Return the (x, y) coordinate for the center point of the cell that contains the specified text.  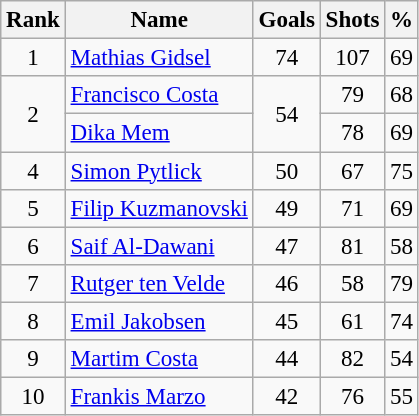
Martim Costa (159, 359)
10 (33, 397)
61 (352, 322)
107 (352, 58)
75 (402, 171)
Name (159, 20)
9 (33, 359)
76 (352, 397)
44 (286, 359)
Goals (286, 20)
Emil Jakobsen (159, 322)
Saif Al-Dawani (159, 246)
5 (33, 209)
47 (286, 246)
8 (33, 322)
Mathias Gidsel (159, 58)
50 (286, 171)
46 (286, 284)
Frankis Marzo (159, 397)
Rutger ten Velde (159, 284)
45 (286, 322)
6 (33, 246)
Dika Mem (159, 133)
1 (33, 58)
55 (402, 397)
4 (33, 171)
81 (352, 246)
2 (33, 114)
Filip Kuzmanovski (159, 209)
49 (286, 209)
% (402, 20)
7 (33, 284)
71 (352, 209)
67 (352, 171)
Rank (33, 20)
Simon Pytlick (159, 171)
82 (352, 359)
68 (402, 95)
Shots (352, 20)
Francisco Costa (159, 95)
78 (352, 133)
42 (286, 397)
